For the text-containing cell, return its midpoint in [X, Y] coordinate format. 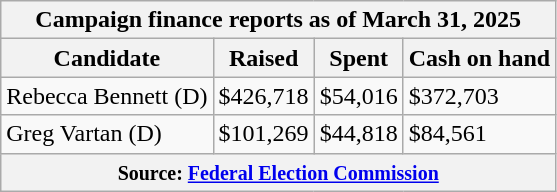
Spent [358, 58]
Rebecca Bennett (D) [107, 96]
Source: Federal Election Commission [278, 172]
$84,561 [479, 134]
$372,703 [479, 96]
Raised [264, 58]
$101,269 [264, 134]
$54,016 [358, 96]
$426,718 [264, 96]
Campaign finance reports as of March 31, 2025 [278, 20]
$44,818 [358, 134]
Cash on hand [479, 58]
Candidate [107, 58]
Greg Vartan (D) [107, 134]
